Locate the cell with the specified text and output its [x, y] center coordinate. 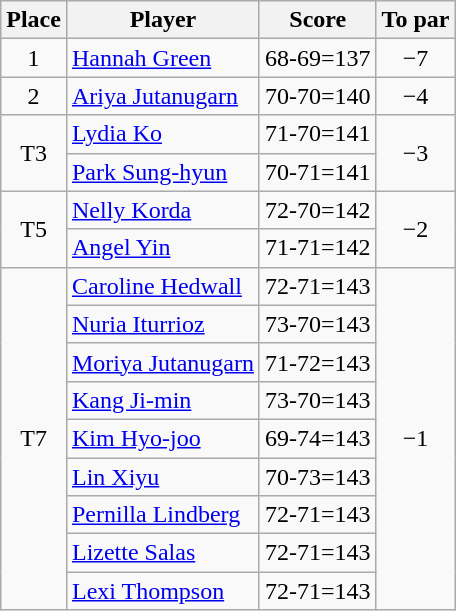
Lin Xiyu [162, 477]
Park Sung-hyun [162, 172]
71-70=141 [318, 134]
Score [318, 20]
T5 [34, 229]
Nuria Iturrioz [162, 324]
Caroline Hedwall [162, 286]
70-70=140 [318, 96]
Player [162, 20]
70-73=143 [318, 477]
Pernilla Lindberg [162, 515]
−4 [416, 96]
Kim Hyo-joo [162, 438]
−3 [416, 153]
Lexi Thompson [162, 591]
−7 [416, 58]
Lydia Ko [162, 134]
Kang Ji-min [162, 400]
T3 [34, 153]
72-70=142 [318, 210]
2 [34, 96]
1 [34, 58]
71-72=143 [318, 362]
Hannah Green [162, 58]
68-69=137 [318, 58]
71-71=142 [318, 248]
−2 [416, 229]
Ariya Jutanugarn [162, 96]
To par [416, 20]
−1 [416, 438]
Moriya Jutanugarn [162, 362]
T7 [34, 438]
69-74=143 [318, 438]
Nelly Korda [162, 210]
Place [34, 20]
70-71=141 [318, 172]
Angel Yin [162, 248]
Lizette Salas [162, 553]
